Capture the cell that displays the provided text and extract its (X, Y) central coordinate. 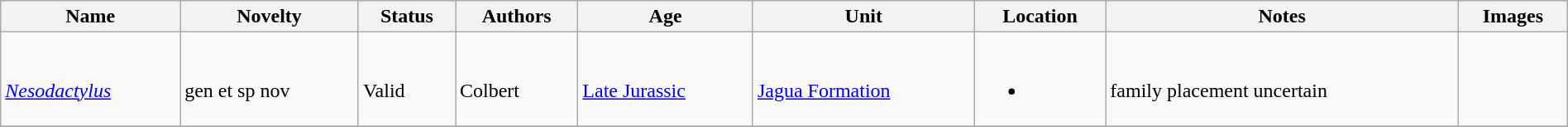
Images (1513, 17)
Novelty (270, 17)
gen et sp nov (270, 80)
Jagua Formation (863, 80)
Valid (407, 80)
Authors (516, 17)
Age (666, 17)
Colbert (516, 80)
Unit (863, 17)
family placement uncertain (1282, 80)
Name (91, 17)
Nesodactylus (91, 80)
Late Jurassic (666, 80)
Notes (1282, 17)
Status (407, 17)
Location (1040, 17)
